From the cell containing the given text, extract its center point as (X, Y) coordinate. 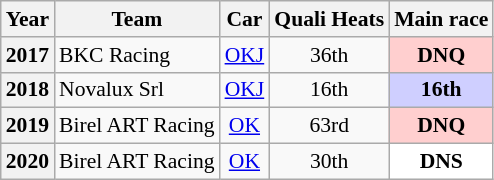
2018 (28, 90)
Year (28, 19)
36th (329, 55)
Team (137, 19)
Quali Heats (329, 19)
Novalux Srl (137, 90)
2019 (28, 126)
30th (329, 162)
Car (245, 19)
Main race (441, 19)
BKC Racing (137, 55)
DNS (441, 162)
2020 (28, 162)
63rd (329, 126)
2017 (28, 55)
